Return the (X, Y) coordinate for the center point of the cell that contains the specified text.  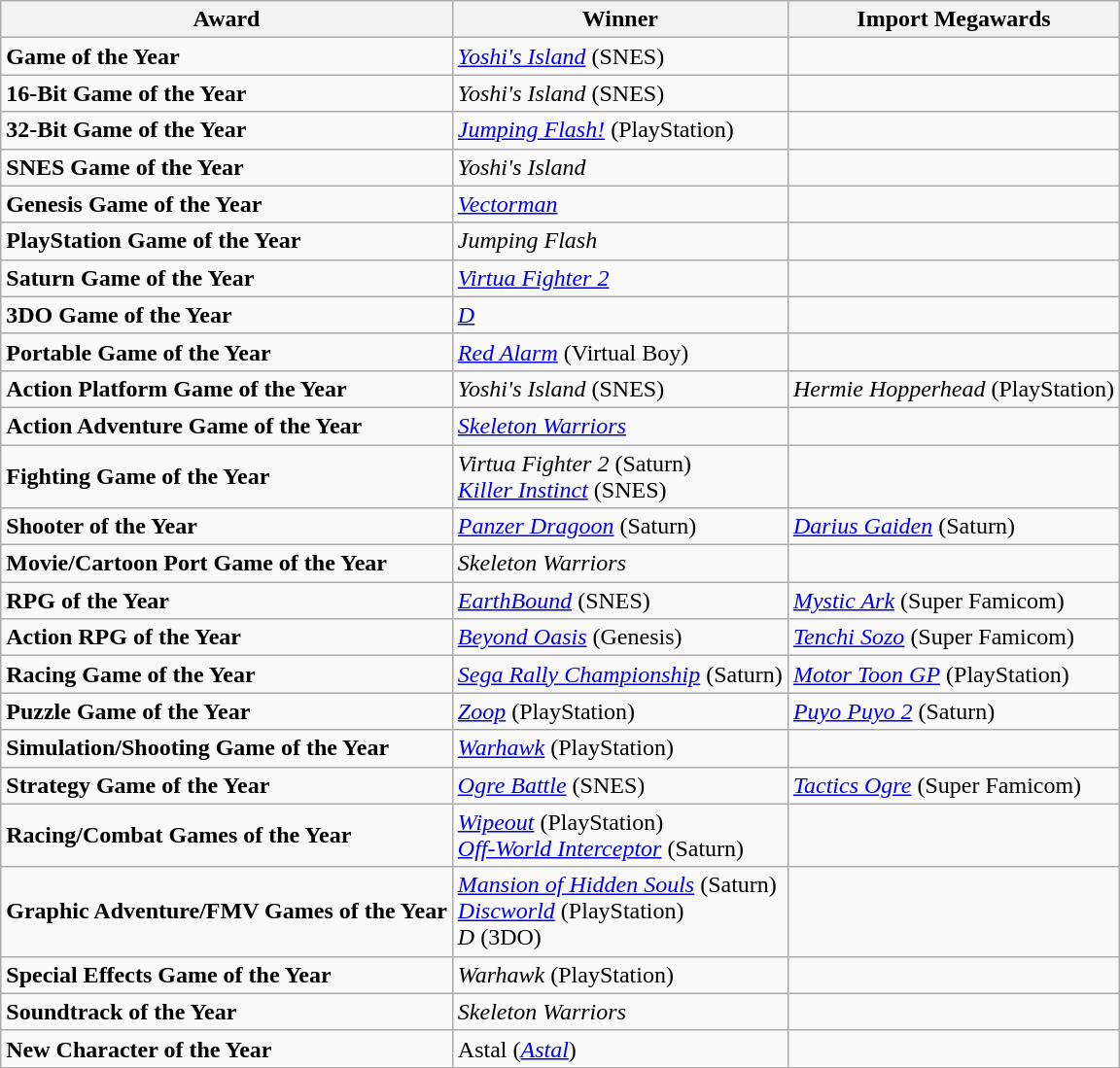
Astal (Astal) (620, 1049)
Action Adventure Game of the Year (227, 426)
Soundtrack of the Year (227, 1012)
New Character of the Year (227, 1049)
3DO Game of the Year (227, 315)
Puzzle Game of the Year (227, 711)
Wipeout (PlayStation) Off-World Interceptor (Saturn) (620, 836)
D (620, 315)
Tactics Ogre (Super Famicom) (953, 785)
Action RPG of the Year (227, 637)
Action Platform Game of the Year (227, 389)
Strategy Game of the Year (227, 785)
16-Bit Game of the Year (227, 93)
Vectorman (620, 204)
Mansion of Hidden Souls (Saturn) Discworld (PlayStation) D (3DO) (620, 912)
Virtua Fighter 2 (620, 278)
Special Effects Game of the Year (227, 975)
Fighting Game of the Year (227, 476)
Racing/Combat Games of the Year (227, 836)
Panzer Dragoon (Saturn) (620, 527)
Ogre Battle (SNES) (620, 785)
Darius Gaiden (Saturn) (953, 527)
Motor Toon GP (PlayStation) (953, 674)
32-Bit Game of the Year (227, 130)
Yoshi's Island (620, 167)
Graphic Adventure/FMV Games of the Year (227, 912)
Jumping Flash (620, 241)
SNES Game of the Year (227, 167)
Racing Game of the Year (227, 674)
Puyo Puyo 2 (Saturn) (953, 711)
Zoop (PlayStation) (620, 711)
Game of the Year (227, 56)
Mystic Ark (Super Famicom) (953, 601)
Import Megawards (953, 19)
Red Alarm (Virtual Boy) (620, 352)
Saturn Game of the Year (227, 278)
Shooter of the Year (227, 527)
Jumping Flash! (PlayStation) (620, 130)
Simulation/Shooting Game of the Year (227, 748)
PlayStation Game of the Year (227, 241)
Tenchi Sozo (Super Famicom) (953, 637)
Virtua Fighter 2 (Saturn) Killer Instinct (SNES) (620, 476)
Winner (620, 19)
EarthBound (SNES) (620, 601)
Hermie Hopperhead (PlayStation) (953, 389)
Award (227, 19)
Sega Rally Championship (Saturn) (620, 674)
Genesis Game of the Year (227, 204)
Portable Game of the Year (227, 352)
Beyond Oasis (Genesis) (620, 637)
Movie/Cartoon Port Game of the Year (227, 564)
RPG of the Year (227, 601)
